Scan for the cell matching the given text and deliver its (X, Y) coordinate at center. 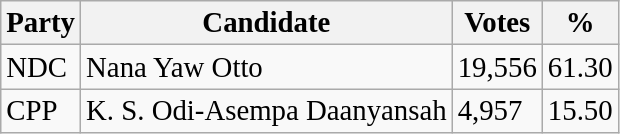
15.50 (580, 111)
% (580, 23)
Candidate (267, 23)
Party (41, 23)
CPP (41, 111)
19,556 (497, 67)
Votes (497, 23)
61.30 (580, 67)
4,957 (497, 111)
K. S. Odi-Asempa Daanyansah (267, 111)
Nana Yaw Otto (267, 67)
NDC (41, 67)
